Extract the (X, Y) coordinate from the center of the cell holding the provided text.  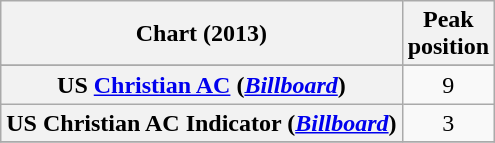
US Christian AC Indicator (Billboard) (202, 123)
Peakposition (448, 34)
9 (448, 85)
US Christian AC (Billboard) (202, 85)
Chart (2013) (202, 34)
3 (448, 123)
